Identify which cell holds the provided text, then report its [X, Y] central coordinate. 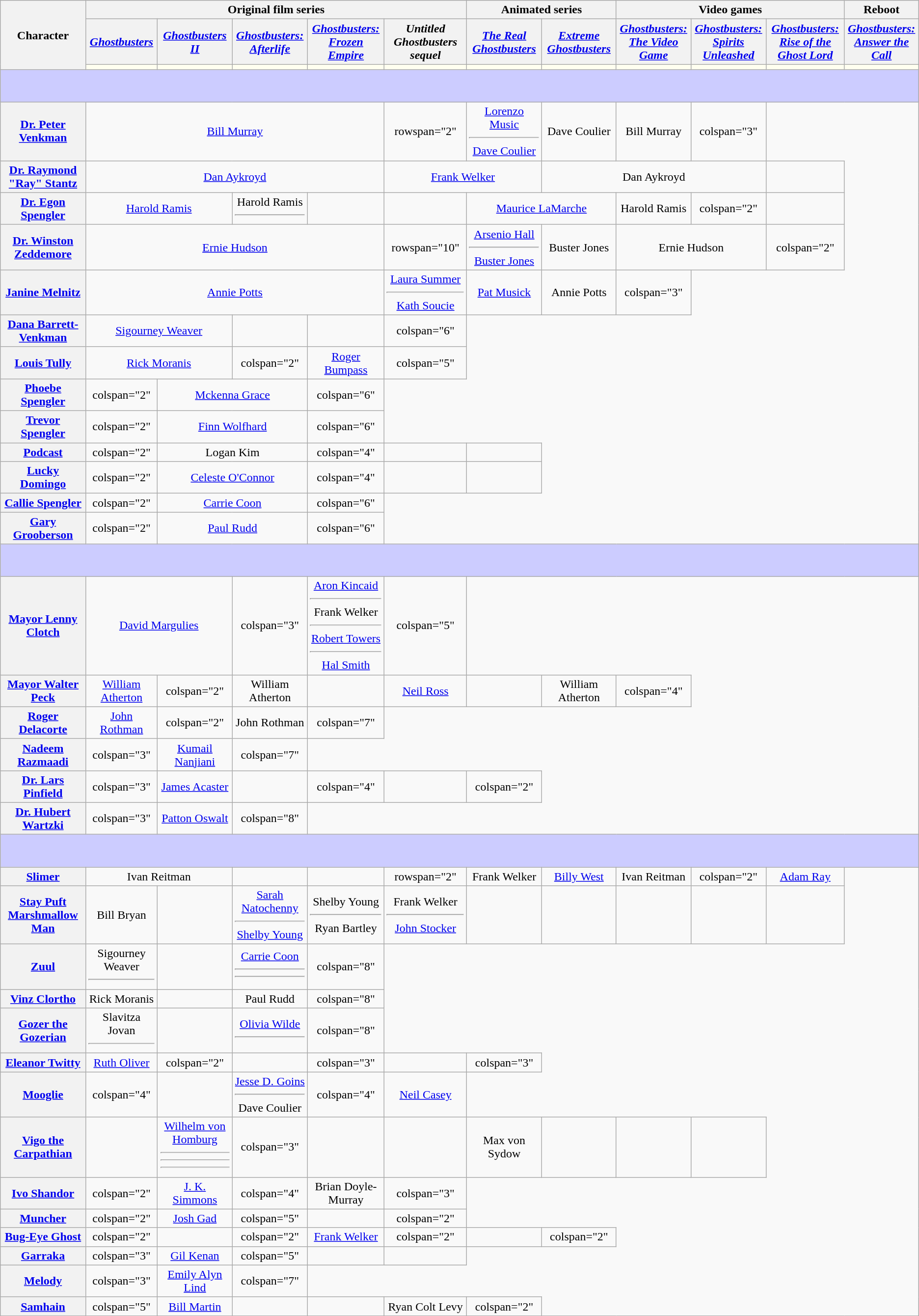
Nadeem Razmaadi [43, 754]
The Real Ghostbusters [505, 42]
Melody [43, 1281]
Billy West [579, 877]
Ghostbusters:The Video Game [653, 42]
Wilhelm von Homburg [195, 1147]
Garraka [43, 1256]
Neil Casey [426, 1095]
Phoebe Spengler [43, 395]
Mckenna Grace [233, 395]
Celeste O'Connor [233, 477]
Slimer [43, 877]
Olivia Wilde [270, 1031]
Dr. Peter Venkman [43, 132]
Dr. Winston Zeddemore [43, 247]
Reboot [882, 10]
Stay Puft Marshmallow Man [43, 915]
Mooglie [43, 1095]
Dr. Egon Spengler [43, 208]
Ryan Colt Levy [426, 1306]
Ghostbusters:Rise of the Ghost Lord [805, 42]
Ivo Shandor [43, 1193]
Ghostbusters:Answer the Call [882, 42]
David Margulies [159, 626]
Patton Oswalt [195, 818]
Emily Alyn Lind [195, 1281]
Video games [730, 10]
Ruth Oliver [121, 1063]
Roger Bumpass [346, 362]
Frank WelkerJohn Stocker [426, 915]
Adam Ray [805, 877]
Zuul [43, 967]
Eleanor Twitty [43, 1063]
Pat Musick [505, 292]
Gil Kenan [195, 1256]
Podcast [43, 452]
Neil Ross [426, 690]
Ghostbusters:Afterlife [270, 42]
Brian Doyle-Murray [346, 1193]
Vinz Clortho [43, 999]
Slavitza Jovan [121, 1031]
Dr. Raymond "Ray" Stantz [43, 177]
Vigo the Carpathian [43, 1147]
Gozer the Gozerian [43, 1031]
Trevor Spengler [43, 427]
Animated series [542, 10]
Ghostbusters:Spirits Unleashed [729, 42]
Bug-Eye Ghost [43, 1237]
Untitled Ghostbusters sequel [426, 42]
Gary Grooberson [43, 528]
Dave Coulier [579, 132]
Roger Delacorte [43, 723]
Ghostbusters [121, 42]
James Acaster [195, 787]
Lorenzo MusicDave Coulier [505, 132]
Max von Sydow [505, 1147]
Bill Bryan [121, 915]
Extreme Ghostbusters [579, 42]
Character [43, 35]
rowspan="10" [426, 247]
Bill Martin [195, 1306]
Janine Melnitz [43, 292]
J. K. Simmons [195, 1193]
Samhain [43, 1306]
Shelby YoungRyan Bartley [346, 915]
Dr. Hubert Wartzki [43, 818]
Mayor Lenny Clotch [43, 626]
Buster Jones [579, 247]
Ghostbusters:Frozen Empire [346, 42]
Ghostbusters II [195, 42]
Mayor Walter Peck [43, 690]
Arsenio HallBuster Jones [505, 247]
Laura SummerKath Soucie [426, 292]
Aron KincaidFrank WelkerRobert TowersHal Smith [346, 626]
Muncher [43, 1218]
Maurice LaMarche [542, 208]
Callie Spengler [43, 503]
Original film series [276, 10]
Sarah NatochennyShelby Young [270, 915]
Kumail Nanjiani [195, 754]
Louis Tully [43, 362]
Jesse D. GoinsDave Coulier [270, 1095]
Logan Kim [233, 452]
Josh Gad [195, 1218]
Lucky Domingo [43, 477]
Dr. Lars Pinfield [43, 787]
Dana Barrett-Venkman [43, 331]
Finn Wolfhard [233, 427]
